Identify which cell holds the provided text, then report its (X, Y) central coordinate. 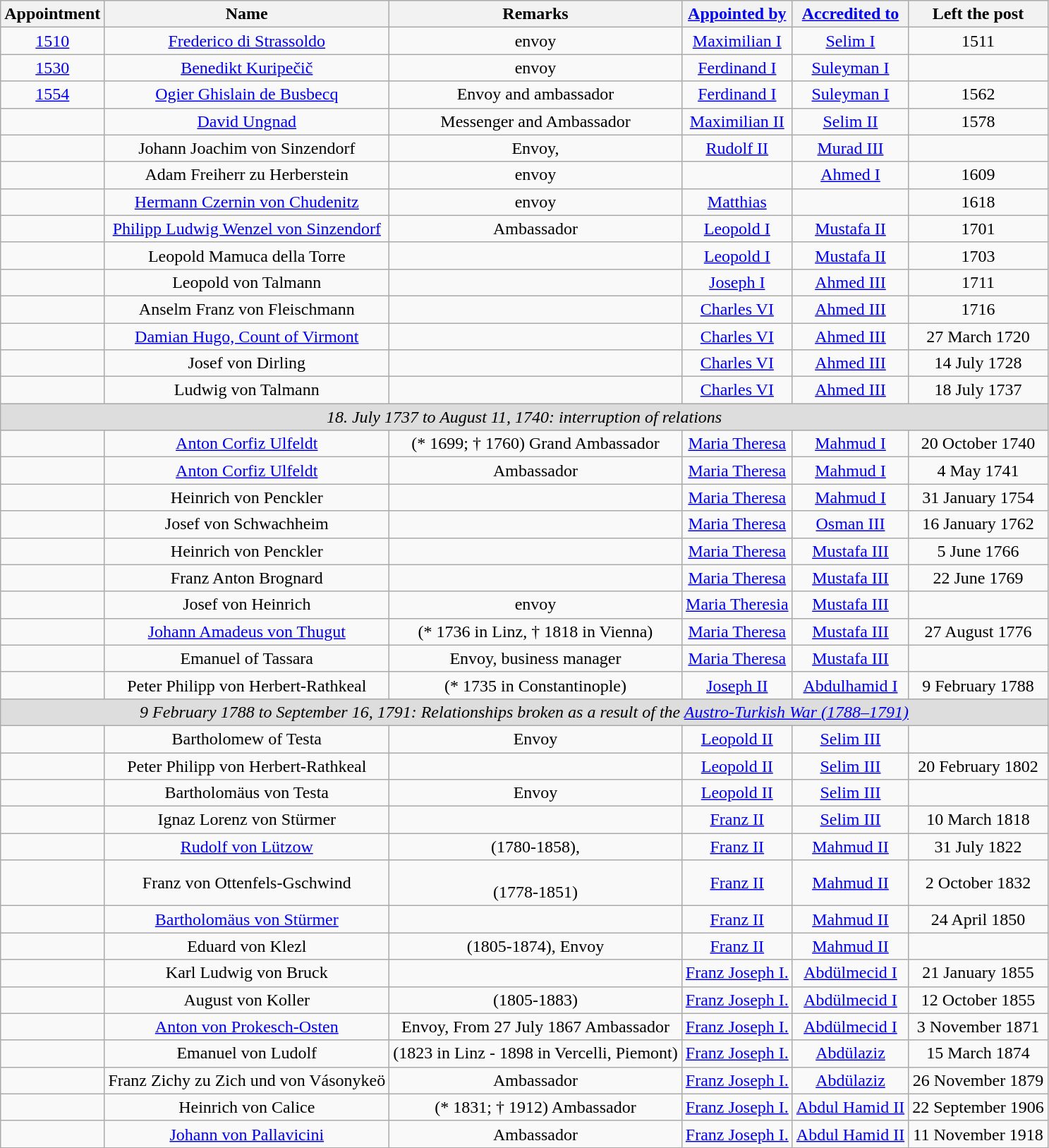
10 March 1818 (978, 820)
(1780-1858), (536, 847)
22 June 1769 (978, 578)
Appointment (52, 14)
Emanuel von Ludolf (247, 1053)
Johann von Pallavicini (247, 1134)
Selim I (850, 41)
16 January 1762 (978, 524)
Philipp Ludwig Wenzel von Sinzendorf (247, 229)
Maximilian II (736, 121)
27 March 1720 (978, 337)
Murad III (850, 148)
Johann Joachim von Sinzendorf (247, 148)
Joseph II (736, 685)
12 October 1855 (978, 1000)
20 February 1802 (978, 766)
Left the post (978, 14)
14 July 1728 (978, 363)
1510 (52, 41)
(1823 in Linz - 1898 in Vercelli, Piemont) (536, 1053)
Emanuel of Tassara (247, 658)
22 September 1906 (978, 1107)
David Ungnad (247, 121)
Ogier Ghislain de Busbecq (247, 95)
Bartholomäus von Stürmer (247, 919)
Franz Zichy zu Zich und von Vásonykeö (247, 1080)
11 November 1918 (978, 1134)
Eduard von Klezl (247, 946)
Envoy, (536, 148)
2 October 1832 (978, 883)
1701 (978, 229)
Ludwig von Talmann (247, 390)
1530 (52, 68)
Appointed by (736, 14)
Anton von Prokesch-Osten (247, 1027)
1578 (978, 121)
1554 (52, 95)
1618 (978, 202)
Envoy, business manager (536, 658)
Heinrich von Calice (247, 1107)
26 November 1879 (978, 1080)
Name (247, 14)
3 November 1871 (978, 1027)
Accredited to (850, 14)
Messenger and Ambassador (536, 121)
Bartholomäus von Testa (247, 793)
Bartholomew of Testa (247, 739)
18 July 1737 (978, 390)
Abdulhamid I (850, 685)
(1805-1874), Envoy (536, 946)
9 February 1788 (978, 685)
Benedikt Kuripečič (247, 68)
4 May 1741 (978, 471)
1511 (978, 41)
(1805-1883) (536, 1000)
5 June 1766 (978, 551)
Maria Theresia (736, 605)
Adam Freiherr zu Herberstein (247, 175)
31 January 1754 (978, 497)
27 August 1776 (978, 632)
(1778-1851) (536, 883)
(* 1831; † 1912) Ambassador (536, 1107)
1716 (978, 309)
15 March 1874 (978, 1053)
Ahmed I (850, 175)
21 January 1855 (978, 973)
Envoy and ambassador (536, 95)
Frederico di Strassoldo (247, 41)
1703 (978, 255)
20 October 1740 (978, 444)
Anselm Franz von Fleischmann (247, 309)
Josef von Schwachheim (247, 524)
Karl Ludwig von Bruck (247, 973)
Franz Anton Brognard (247, 578)
Remarks (536, 14)
(* 1736 in Linz, † 1818 in Vienna) (536, 632)
24 April 1850 (978, 919)
Ignaz Lorenz von Stürmer (247, 820)
Leopold von Talmann (247, 282)
1609 (978, 175)
Selim II (850, 121)
(* 1735 in Constantinople) (536, 685)
1562 (978, 95)
18. July 1737 to August 11, 1740: interruption of relations (525, 417)
1711 (978, 282)
(* 1699; † 1760) Grand Ambassador (536, 444)
Joseph I (736, 282)
Rudolf II (736, 148)
August von Koller (247, 1000)
Rudolf von Lützow (247, 847)
Matthias (736, 202)
Josef von Heinrich (247, 605)
Envoy, From 27 July 1867 Ambassador (536, 1027)
Josef von Dirling (247, 363)
9 February 1788 to September 16, 1791: Relationships broken as a result of the Austro-Turkish War (1788–1791) (525, 712)
Osman III (850, 524)
Maximilian I (736, 41)
Damian Hugo, Count of Virmont (247, 337)
Johann Amadeus von Thugut (247, 632)
31 July 1822 (978, 847)
Franz von Ottenfels-Gschwind (247, 883)
Leopold Mamuca della Torre (247, 255)
Hermann Czernin von Chudenitz (247, 202)
